Scan for the cell matching the given text and deliver its (X, Y) coordinate at center. 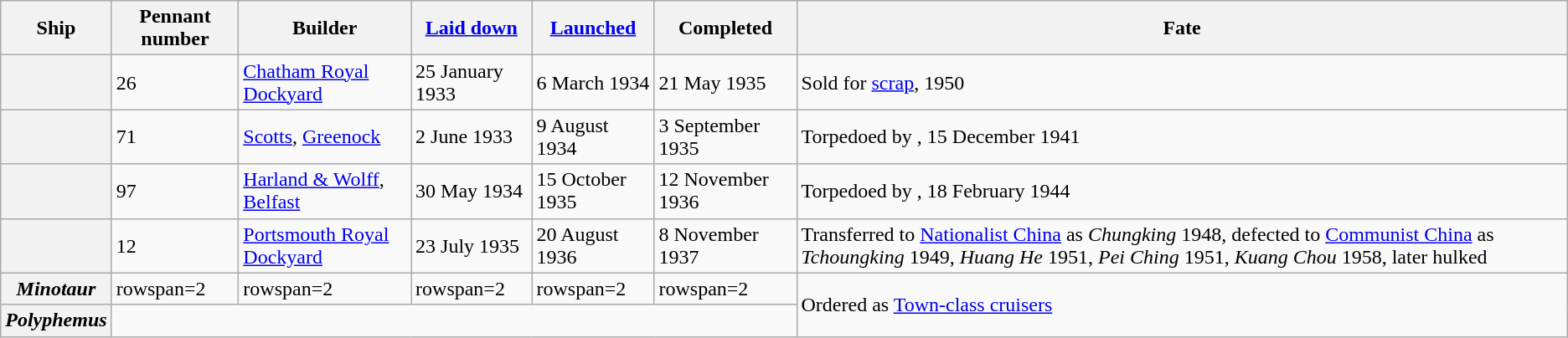
Ordered as Town-class cruisers (1182, 305)
9 August 1934 (593, 137)
15 October 1935 (593, 191)
23 July 1935 (472, 246)
6 March 1934 (593, 82)
Torpedoed by , 18 February 1944 (1182, 191)
Ship (56, 28)
30 May 1934 (472, 191)
Scotts, Greenock (325, 137)
Laid down (472, 28)
26 (175, 82)
71 (175, 137)
Minotaur (56, 289)
Pennant number (175, 28)
Chatham Royal Dockyard (325, 82)
Launched (593, 28)
97 (175, 191)
25 January 1933 (472, 82)
Torpedoed by , 15 December 1941 (1182, 137)
Fate (1182, 28)
12 November 1936 (725, 191)
3 September 1935 (725, 137)
Portsmouth Royal Dockyard (325, 246)
2 June 1933 (472, 137)
Sold for scrap, 1950 (1182, 82)
12 (175, 246)
Polyphemus (56, 320)
8 November 1937 (725, 246)
Harland & Wolff, Belfast (325, 191)
Builder (325, 28)
21 May 1935 (725, 82)
Completed (725, 28)
20 August 1936 (593, 246)
